Identify which cell holds the provided text, then report its (x, y) central coordinate. 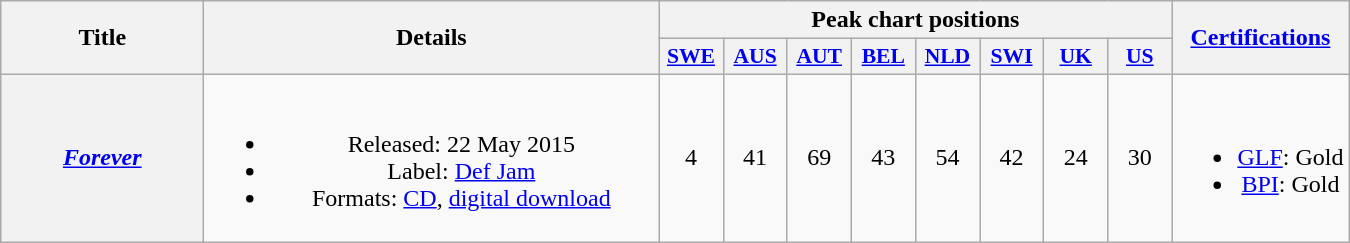
GLF: GoldBPI: Gold (1260, 158)
UK (1076, 57)
69 (819, 158)
41 (755, 158)
54 (947, 158)
SWI (1012, 57)
Title (102, 38)
AUS (755, 57)
43 (883, 158)
42 (1012, 158)
Released: 22 May 2015Label: Def JamFormats: CD, digital download (432, 158)
SWE (691, 57)
4 (691, 158)
NLD (947, 57)
Forever (102, 158)
AUT (819, 57)
24 (1076, 158)
BEL (883, 57)
30 (1140, 158)
Details (432, 38)
US (1140, 57)
Certifications (1260, 38)
Peak chart positions (916, 20)
